Capture the cell that displays the provided text and extract its [X, Y] central coordinate. 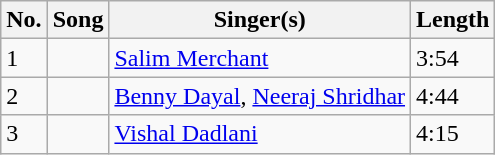
3:54 [453, 58]
No. [24, 20]
2 [24, 96]
Song [78, 20]
3 [24, 134]
4:44 [453, 96]
Singer(s) [260, 20]
1 [24, 58]
Length [453, 20]
Salim Merchant [260, 58]
Vishal Dadlani [260, 134]
Benny Dayal, Neeraj Shridhar [260, 96]
4:15 [453, 134]
